Locate the cell with the specified text and output its (X, Y) center coordinate. 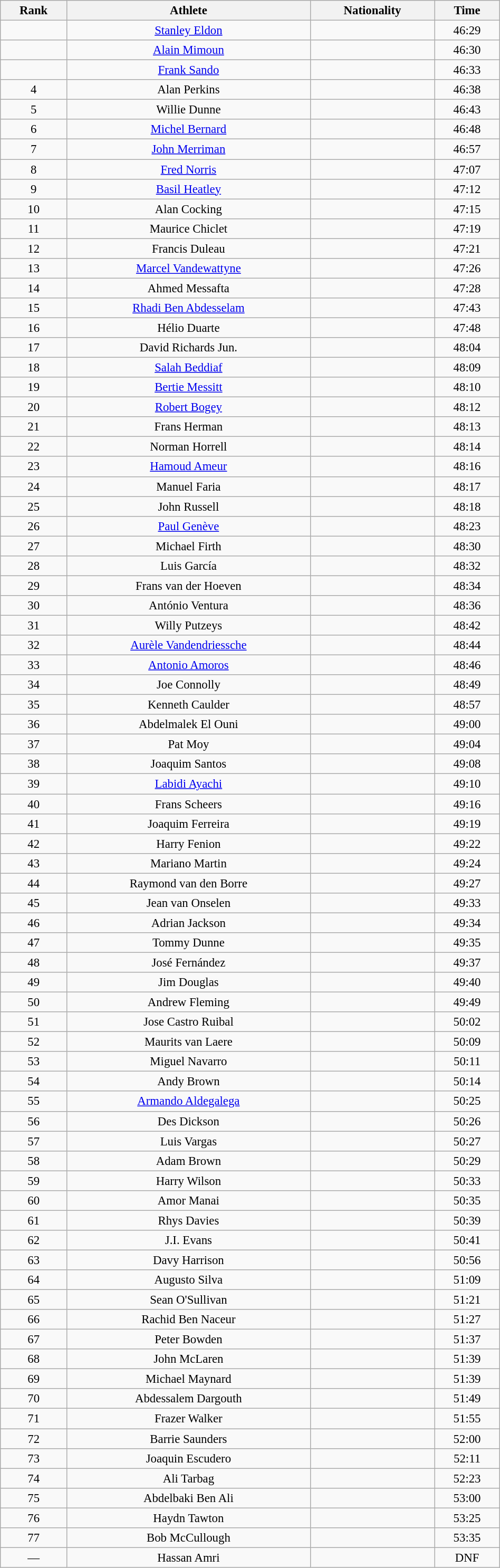
48:34 (467, 586)
48:09 (467, 368)
Aurèle Vandendriessche (189, 645)
6 (34, 129)
64 (34, 1280)
Frans van der Hoeven (189, 586)
Alan Cocking (189, 209)
Sean O'Sullivan (189, 1300)
49:33 (467, 903)
70 (34, 1399)
27 (34, 546)
48:46 (467, 665)
49:00 (467, 724)
51:27 (467, 1320)
44 (34, 883)
Alan Perkins (189, 90)
50:02 (467, 1022)
Andrew Fleming (189, 1002)
John Russell (189, 506)
Barrie Saunders (189, 1439)
46:30 (467, 50)
Hamoud Ameur (189, 467)
9 (34, 189)
Antonio Amoros (189, 665)
22 (34, 447)
52:23 (467, 1478)
Hélio Duarte (189, 328)
António Ventura (189, 606)
Andy Brown (189, 1082)
72 (34, 1439)
54 (34, 1082)
Francis Duleau (189, 248)
47:48 (467, 328)
Michael Firth (189, 546)
13 (34, 269)
Rhys Davies (189, 1220)
49:10 (467, 784)
25 (34, 506)
20 (34, 407)
49:49 (467, 1002)
30 (34, 606)
39 (34, 784)
Fred Norris (189, 169)
60 (34, 1201)
66 (34, 1320)
Alain Mimoun (189, 50)
Jim Douglas (189, 982)
50:14 (467, 1082)
Michael Maynard (189, 1379)
63 (34, 1260)
49:27 (467, 883)
15 (34, 308)
65 (34, 1300)
Bob McCullough (189, 1538)
Joe Connolly (189, 685)
Athlete (189, 11)
49:22 (467, 844)
49:08 (467, 764)
José Fernández (189, 962)
16 (34, 328)
Stanley Eldon (189, 31)
62 (34, 1240)
David Richards Jun. (189, 348)
Raymond van den Borre (189, 883)
50:56 (467, 1260)
48:36 (467, 606)
12 (34, 248)
50:09 (467, 1042)
31 (34, 625)
76 (34, 1518)
Adam Brown (189, 1161)
46:33 (467, 70)
49:24 (467, 863)
50:41 (467, 1240)
18 (34, 368)
— (34, 1557)
Abdelmalek El Ouni (189, 724)
DNF (467, 1557)
37 (34, 744)
Manuel Faria (189, 486)
Armando Aldegalega (189, 1102)
Michel Bernard (189, 129)
Joaquim Ferreira (189, 824)
Rhadi Ben Abdesselam (189, 308)
Luis Vargas (189, 1141)
48:18 (467, 506)
52 (34, 1042)
4 (34, 90)
Basil Heatley (189, 189)
49:35 (467, 943)
67 (34, 1340)
Haydn Tawton (189, 1518)
Harry Fenion (189, 844)
23 (34, 467)
47:21 (467, 248)
48:14 (467, 447)
69 (34, 1379)
48:57 (467, 705)
43 (34, 863)
49:34 (467, 923)
50 (34, 1002)
Rachid Ben Naceur (189, 1320)
Abdelbaki Ben Ali (189, 1498)
52:00 (467, 1439)
48:12 (467, 407)
48:44 (467, 645)
68 (34, 1359)
38 (34, 764)
48:17 (467, 486)
49:16 (467, 804)
28 (34, 566)
Kenneth Caulder (189, 705)
Amor Manai (189, 1201)
Ali Tarbag (189, 1478)
14 (34, 288)
36 (34, 724)
49:19 (467, 824)
Labidi Ayachi (189, 784)
Maurits van Laere (189, 1042)
24 (34, 486)
Miguel Navarro (189, 1062)
47:19 (467, 228)
34 (34, 685)
Mariano Martin (189, 863)
42 (34, 844)
47:28 (467, 288)
58 (34, 1161)
51:55 (467, 1419)
8 (34, 169)
Jose Castro Ruibal (189, 1022)
Peter Bowden (189, 1340)
77 (34, 1538)
Luis García (189, 566)
Augusto Silva (189, 1280)
71 (34, 1419)
John McLaren (189, 1359)
49:37 (467, 962)
19 (34, 387)
75 (34, 1498)
John Merriman (189, 149)
5 (34, 110)
Davy Harrison (189, 1260)
Frans Scheers (189, 804)
52:11 (467, 1458)
59 (34, 1181)
46:43 (467, 110)
51 (34, 1022)
17 (34, 348)
Paul Genève (189, 526)
51:37 (467, 1340)
Rank (34, 11)
48:49 (467, 685)
51:21 (467, 1300)
48:32 (467, 566)
47 (34, 943)
50:26 (467, 1121)
46:38 (467, 90)
47:12 (467, 189)
35 (34, 705)
32 (34, 645)
49 (34, 982)
48:42 (467, 625)
50:39 (467, 1220)
Jean van Onselen (189, 903)
26 (34, 526)
Joaquim Santos (189, 764)
33 (34, 665)
Norman Horrell (189, 447)
Robert Bogey (189, 407)
Time (467, 11)
48 (34, 962)
51:49 (467, 1399)
47:43 (467, 308)
53:00 (467, 1498)
50:35 (467, 1201)
Ahmed Messafta (189, 288)
Frazer Walker (189, 1419)
J.I. Evans (189, 1240)
7 (34, 149)
Harry Wilson (189, 1181)
53:25 (467, 1518)
74 (34, 1478)
45 (34, 903)
Marcel Vandewattyne (189, 269)
47:15 (467, 209)
50:11 (467, 1062)
57 (34, 1141)
46:48 (467, 129)
47:26 (467, 269)
Maurice Chiclet (189, 228)
53 (34, 1062)
48:30 (467, 546)
46 (34, 923)
50:29 (467, 1161)
Nationality (372, 11)
Pat Moy (189, 744)
48:10 (467, 387)
Adrian Jackson (189, 923)
21 (34, 427)
Tommy Dunne (189, 943)
11 (34, 228)
Des Dickson (189, 1121)
29 (34, 586)
41 (34, 824)
Salah Beddiaf (189, 368)
Bertie Messitt (189, 387)
73 (34, 1458)
49:40 (467, 982)
61 (34, 1220)
46:29 (467, 31)
Willie Dunne (189, 110)
Abdessalem Dargouth (189, 1399)
49:04 (467, 744)
Frank Sando (189, 70)
10 (34, 209)
Frans Herman (189, 427)
48:13 (467, 427)
47:07 (467, 169)
Hassan Amri (189, 1557)
56 (34, 1121)
50:27 (467, 1141)
53:35 (467, 1538)
48:16 (467, 467)
50:25 (467, 1102)
Willy Putzeys (189, 625)
50:33 (467, 1181)
48:23 (467, 526)
48:04 (467, 348)
55 (34, 1102)
40 (34, 804)
51:09 (467, 1280)
Joaquin Escudero (189, 1458)
46:57 (467, 149)
